From the cell containing the given text, extract its center point as (x, y) coordinate. 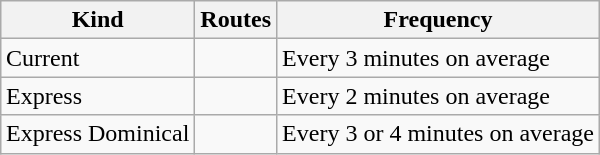
Current (97, 58)
Express Dominical (97, 134)
Frequency (438, 20)
Every 3 minutes on average (438, 58)
Every 3 or 4 minutes on average (438, 134)
Routes (236, 20)
Express (97, 96)
Every 2 minutes on average (438, 96)
Kind (97, 20)
